For the text-containing cell, return its midpoint in [x, y] coordinate format. 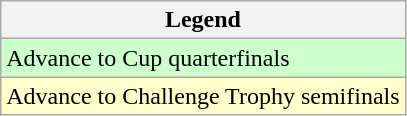
Advance to Challenge Trophy semifinals [203, 96]
Advance to Cup quarterfinals [203, 58]
Legend [203, 20]
